Provide the (x, y) coordinate of the cell's center where the given text is located.  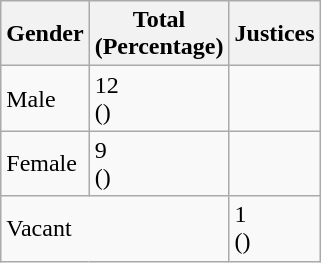
Justices (274, 34)
Male (45, 98)
1() (274, 228)
Total(Percentage) (159, 34)
Female (45, 164)
9() (159, 164)
12() (159, 98)
Gender (45, 34)
Vacant (115, 228)
